Search for the cell housing the specified text and yield its [x, y] center coordinate. 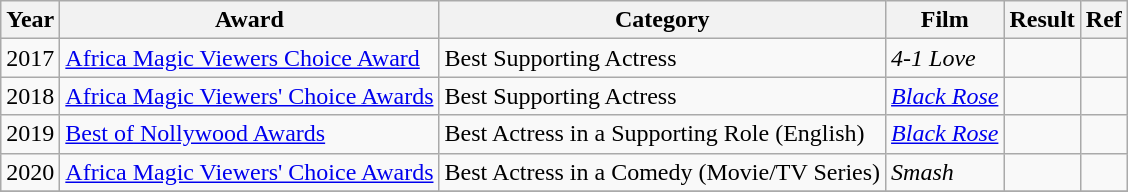
Africa Magic Viewers Choice Award [250, 58]
Best Actress in a Comedy (Movie/TV Series) [662, 172]
Award [250, 20]
Best of Nollywood Awards [250, 134]
2020 [30, 172]
2018 [30, 96]
Year [30, 20]
Result [1042, 20]
2017 [30, 58]
Smash [945, 172]
Film [945, 20]
4-1 Love [945, 58]
Best Actress in a Supporting Role (English) [662, 134]
Ref [1104, 20]
Category [662, 20]
2019 [30, 134]
